Find where the given text appears and provide that cell's center as [X, Y] coordinate. 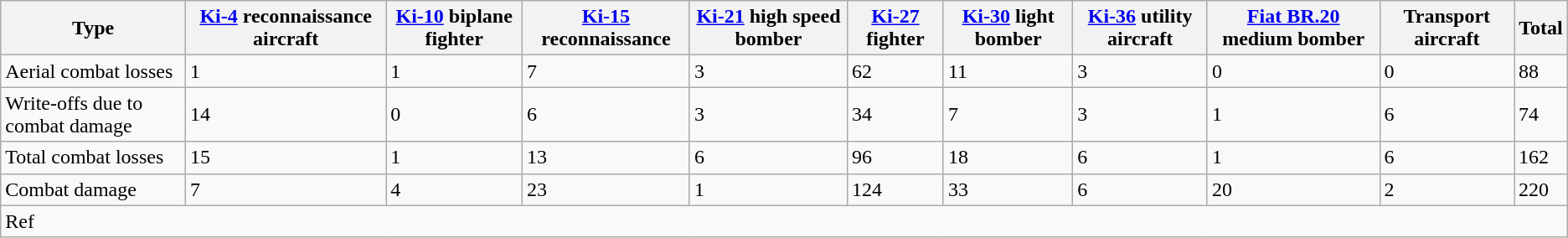
Ki-15 reconnaissance [606, 28]
162 [1541, 158]
124 [896, 189]
Ki-30 light bomber [1008, 28]
18 [1008, 158]
88 [1541, 71]
15 [286, 158]
220 [1541, 189]
Ref [784, 221]
11 [1008, 71]
Ki-36 utility aircraft [1141, 28]
34 [896, 114]
Ki-21 high speed bomber [768, 28]
23 [606, 189]
4 [454, 189]
Transport aircraft [1447, 28]
Ki-27 fighter [896, 28]
Fiat BR.20 medium bomber [1293, 28]
62 [896, 71]
Total combat losses [94, 158]
Type [94, 28]
Combat damage [94, 189]
20 [1293, 189]
33 [1008, 189]
74 [1541, 114]
Aerial combat losses [94, 71]
14 [286, 114]
Write-offs due to combat damage [94, 114]
Ki-10 biplane fighter [454, 28]
96 [896, 158]
2 [1447, 189]
13 [606, 158]
Total [1541, 28]
Ki-4 reconnaissance aircraft [286, 28]
